Extract the [x, y] coordinate from the center of the cell holding the provided text.  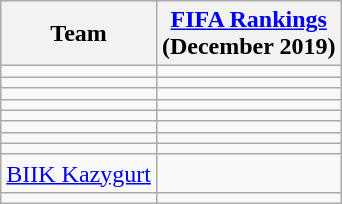
FIFA Rankings(December 2019) [248, 34]
Team [79, 34]
BIIK Kazygurt [79, 173]
